Scan for the cell matching the given text and deliver its [x, y] coordinate at center. 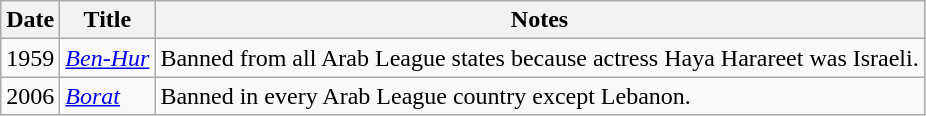
Banned from all Arab League states because actress Haya Harareet was Israeli. [540, 58]
2006 [30, 96]
Ben-Hur [108, 58]
Banned in every Arab League country except Lebanon. [540, 96]
Notes [540, 20]
Title [108, 20]
Borat [108, 96]
1959 [30, 58]
Date [30, 20]
